Identify which cell holds the provided text, then report its (X, Y) central coordinate. 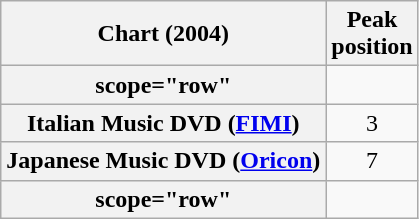
3 (372, 123)
7 (372, 161)
Italian Music DVD (FIMI) (164, 123)
Chart (2004) (164, 34)
Japanese Music DVD (Oricon) (164, 161)
Peakposition (372, 34)
